Find where the given text appears and provide that cell's center as (X, Y) coordinate. 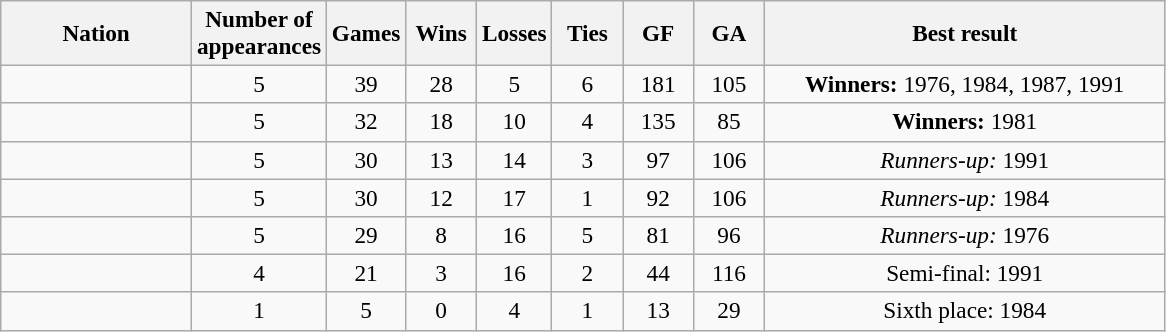
0 (442, 311)
10 (514, 122)
Losses (514, 32)
Number of appearances (260, 32)
Sixth place: 1984 (964, 311)
Nation (96, 32)
32 (366, 122)
Winners: 1976, 1984, 1987, 1991 (964, 84)
Wins (442, 32)
GF (658, 32)
39 (366, 84)
44 (658, 273)
14 (514, 160)
135 (658, 122)
2 (588, 273)
92 (658, 197)
Semi-final: 1991 (964, 273)
21 (366, 273)
Runners-up: 1991 (964, 160)
6 (588, 84)
8 (442, 235)
81 (658, 235)
Games (366, 32)
17 (514, 197)
116 (730, 273)
Runners-up: 1976 (964, 235)
12 (442, 197)
97 (658, 160)
18 (442, 122)
85 (730, 122)
96 (730, 235)
105 (730, 84)
Winners: 1981 (964, 122)
Runners-up: 1984 (964, 197)
28 (442, 84)
181 (658, 84)
Best result (964, 32)
GA (730, 32)
Ties (588, 32)
